Provide the [X, Y] coordinate of the cell's center where the given text is located.  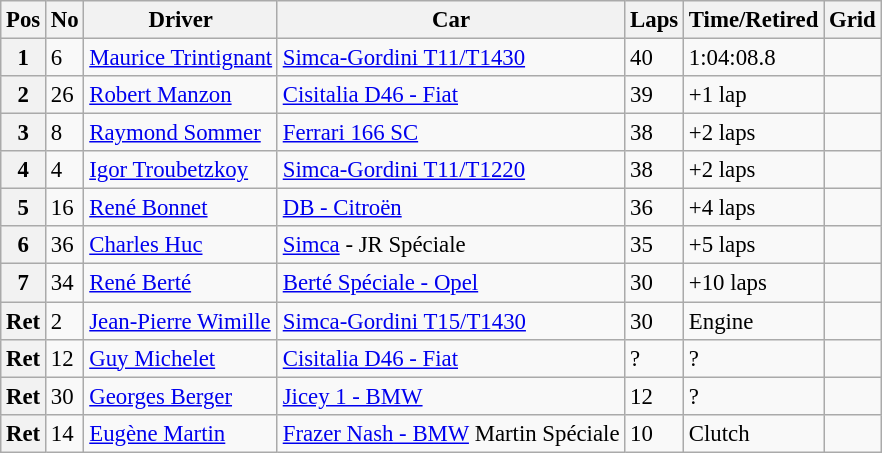
Time/Retired [754, 20]
No [65, 20]
5 [24, 208]
Car [450, 20]
Engine [754, 321]
Igor Troubetzkoy [180, 170]
René Bonnet [180, 208]
Simca - JR Spéciale [450, 245]
Eugène Martin [180, 433]
35 [654, 245]
10 [654, 433]
1 [24, 58]
Jicey 1 - BMW [450, 396]
1:04:08.8 [754, 58]
René Berté [180, 283]
Ferrari 166 SC [450, 133]
DB - Citroën [450, 208]
14 [65, 433]
8 [65, 133]
Frazer Nash - BMW Martin Spéciale [450, 433]
Berté Spéciale - Opel [450, 283]
Simca-Gordini T15/T1430 [450, 321]
26 [65, 95]
Georges Berger [180, 396]
+1 lap [754, 95]
Guy Michelet [180, 358]
Clutch [754, 433]
+4 laps [754, 208]
Grid [852, 20]
Simca-Gordini T11/T1430 [450, 58]
34 [65, 283]
39 [654, 95]
Simca-Gordini T11/T1220 [450, 170]
Charles Huc [180, 245]
Pos [24, 20]
7 [24, 283]
16 [65, 208]
Jean-Pierre Wimille [180, 321]
+10 laps [754, 283]
3 [24, 133]
Raymond Sommer [180, 133]
+5 laps [754, 245]
Maurice Trintignant [180, 58]
Laps [654, 20]
Driver [180, 20]
Robert Manzon [180, 95]
40 [654, 58]
